Locate the cell with the specified text and output its [X, Y] center coordinate. 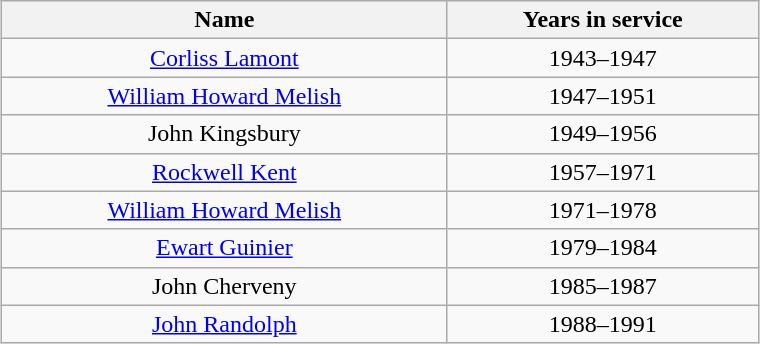
Rockwell Kent [225, 172]
1971–1978 [602, 210]
Years in service [602, 20]
1947–1951 [602, 96]
1988–1991 [602, 324]
John Randolph [225, 324]
Name [225, 20]
1985–1987 [602, 286]
1957–1971 [602, 172]
John Cherveny [225, 286]
Corliss Lamont [225, 58]
1943–1947 [602, 58]
John Kingsbury [225, 134]
Ewart Guinier [225, 248]
1949–1956 [602, 134]
1979–1984 [602, 248]
